From the cell containing the given text, extract its center point as (X, Y) coordinate. 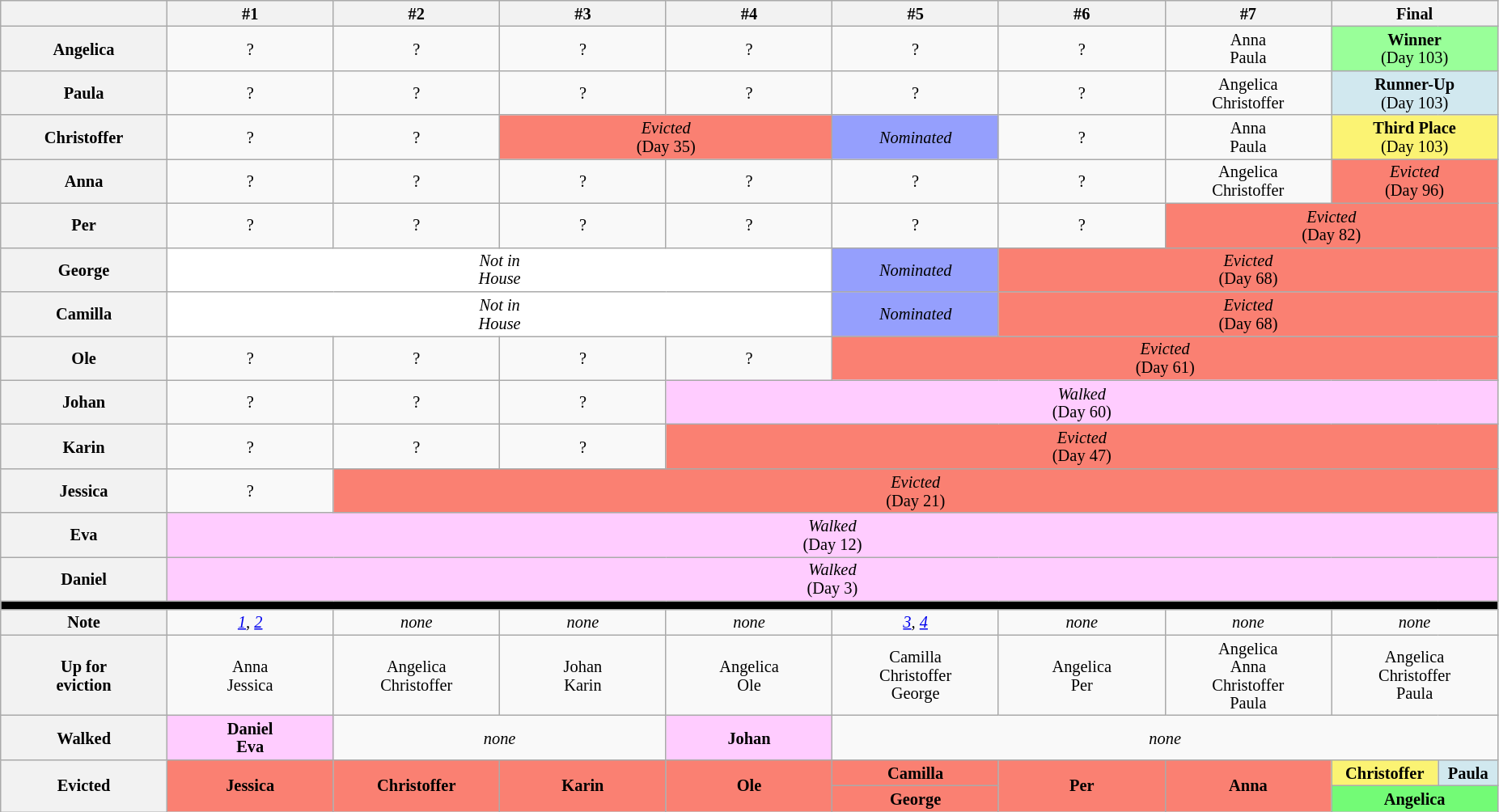
AnnaJessica (250, 675)
Evicted (Day 21) (916, 490)
Evicted (Day 82) (1332, 225)
#5 (916, 13)
JohanKarin (583, 675)
Walked (Day 12) (832, 535)
Runner-Up(Day 103) (1415, 92)
Note (84, 622)
#6 (1082, 13)
#4 (749, 13)
#2 (417, 13)
DanielEva (250, 738)
AngelicaOle (749, 675)
Walked (Day 60) (1082, 403)
AngelicaAnnaChristofferPaula (1248, 675)
Up foreviction (84, 675)
Evicted (Day 61) (1165, 357)
AngelicaPer (1082, 675)
CamillaChristofferGeorge (916, 675)
Eva (84, 535)
#1 (250, 13)
Walked (Day 3) (832, 579)
Winner(Day 103) (1415, 49)
Evicted (Day 47) (1082, 446)
Walked (84, 738)
Evicted (Day 35) (667, 137)
#3 (583, 13)
#7 (1248, 13)
1, 2 (250, 622)
Daniel (84, 579)
Evicted (84, 785)
3, 4 (916, 622)
Evicted (Day 96) (1415, 181)
AngelicaChristofferPaula (1415, 675)
Third Place(Day 103) (1415, 137)
Final (1415, 13)
